Determine the [X, Y] coordinate at the center of the cell enclosing the given text.  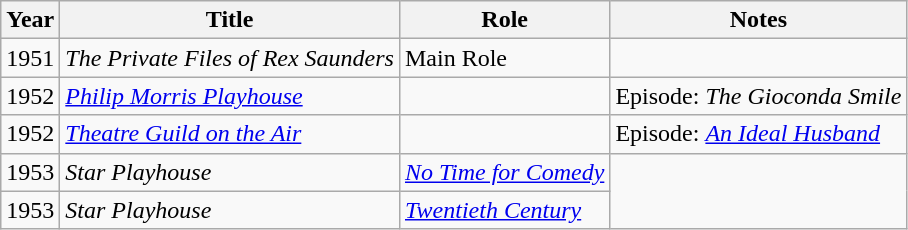
Episode: An Ideal Husband [758, 134]
The Private Files of Rex Saunders [230, 58]
Notes [758, 20]
Year [30, 20]
Title [230, 20]
Theatre Guild on the Air [230, 134]
1951 [30, 58]
Role [504, 20]
No Time for Comedy [504, 172]
Twentieth Century [504, 210]
Main Role [504, 58]
Philip Morris Playhouse [230, 96]
Episode: The Gioconda Smile [758, 96]
